Search for the cell housing the specified text and yield its (X, Y) center coordinate. 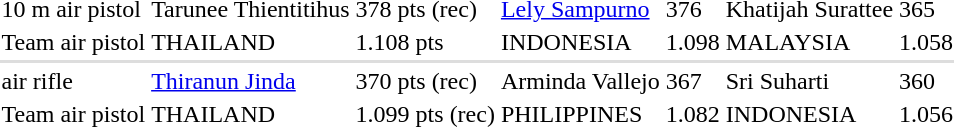
Sri Suharti (809, 81)
THAILAND (250, 42)
1.098 (692, 42)
1.108 pts (425, 42)
Thiranun Jinda (250, 81)
MALAYSIA (809, 42)
367 (692, 81)
INDONESIA (580, 42)
Team air pistol (74, 42)
Arminda Vallejo (580, 81)
air rifle (74, 81)
370 pts (rec) (425, 81)
